Provide the (X, Y) coordinate of the cell's center where the given text is located.  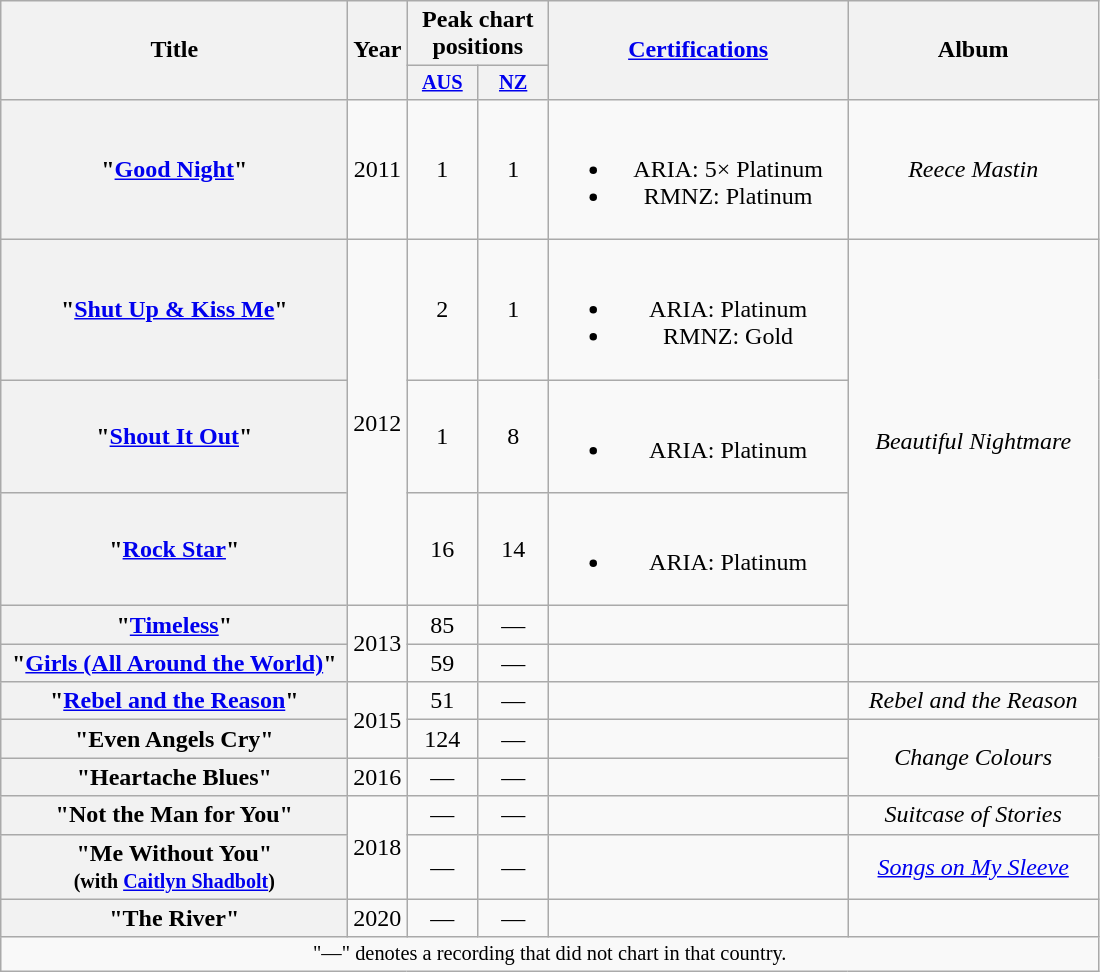
2 (442, 310)
AUS (442, 83)
Reece Mastin (974, 169)
124 (442, 739)
2018 (378, 848)
"Shout It Out" (174, 436)
"Shut Up & Kiss Me" (174, 310)
"—" denotes a recording that did not chart in that country. (550, 954)
"Heartache Blues" (174, 777)
"Good Night" (174, 169)
"Not the Man for You" (174, 815)
Rebel and the Reason (974, 701)
2016 (378, 777)
Title (174, 50)
14 (514, 550)
"The River" (174, 918)
Songs on My Sleeve (974, 866)
2012 (378, 423)
"Rock Star" (174, 550)
8 (514, 436)
2011 (378, 169)
Certifications (698, 50)
85 (442, 625)
"Even Angels Cry" (174, 739)
"Girls (All Around the World)" (174, 663)
ARIA: PlatinumRMNZ: Gold (698, 310)
2020 (378, 918)
Year (378, 50)
Change Colours (974, 758)
Suitcase of Stories (974, 815)
2013 (378, 644)
NZ (514, 83)
ARIA: 5× PlatinumRMNZ: Platinum (698, 169)
Peak chart positions (478, 34)
Beautiful Nightmare (974, 442)
Album (974, 50)
"Timeless" (174, 625)
51 (442, 701)
2015 (378, 720)
"Rebel and the Reason" (174, 701)
59 (442, 663)
"Me Without You"(with Caitlyn Shadbolt) (174, 866)
16 (442, 550)
